Locate the cell with the specified text and output its [X, Y] center coordinate. 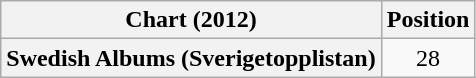
Swedish Albums (Sverigetopplistan) [191, 58]
Chart (2012) [191, 20]
Position [428, 20]
28 [428, 58]
